Provide the [x, y] coordinate of the cell's center where the given text is located.  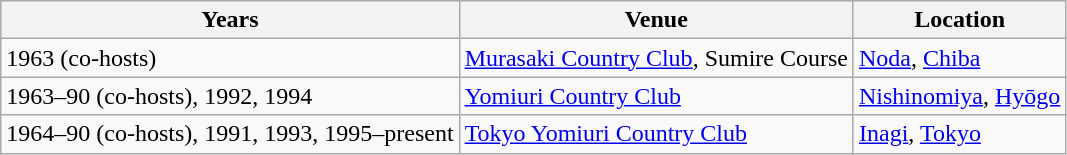
Murasaki Country Club, Sumire Course [656, 58]
Venue [656, 20]
Nishinomiya, Hyōgo [959, 96]
Location [959, 20]
1963 (co-hosts) [230, 58]
1964–90 (co-hosts), 1991, 1993, 1995–present [230, 134]
Inagi, Tokyo [959, 134]
Years [230, 20]
Noda, Chiba [959, 58]
Yomiuri Country Club [656, 96]
Tokyo Yomiuri Country Club [656, 134]
1963–90 (co-hosts), 1992, 1994 [230, 96]
